Detect which cell encompasses the target text, then output its (X, Y) center coordinate. 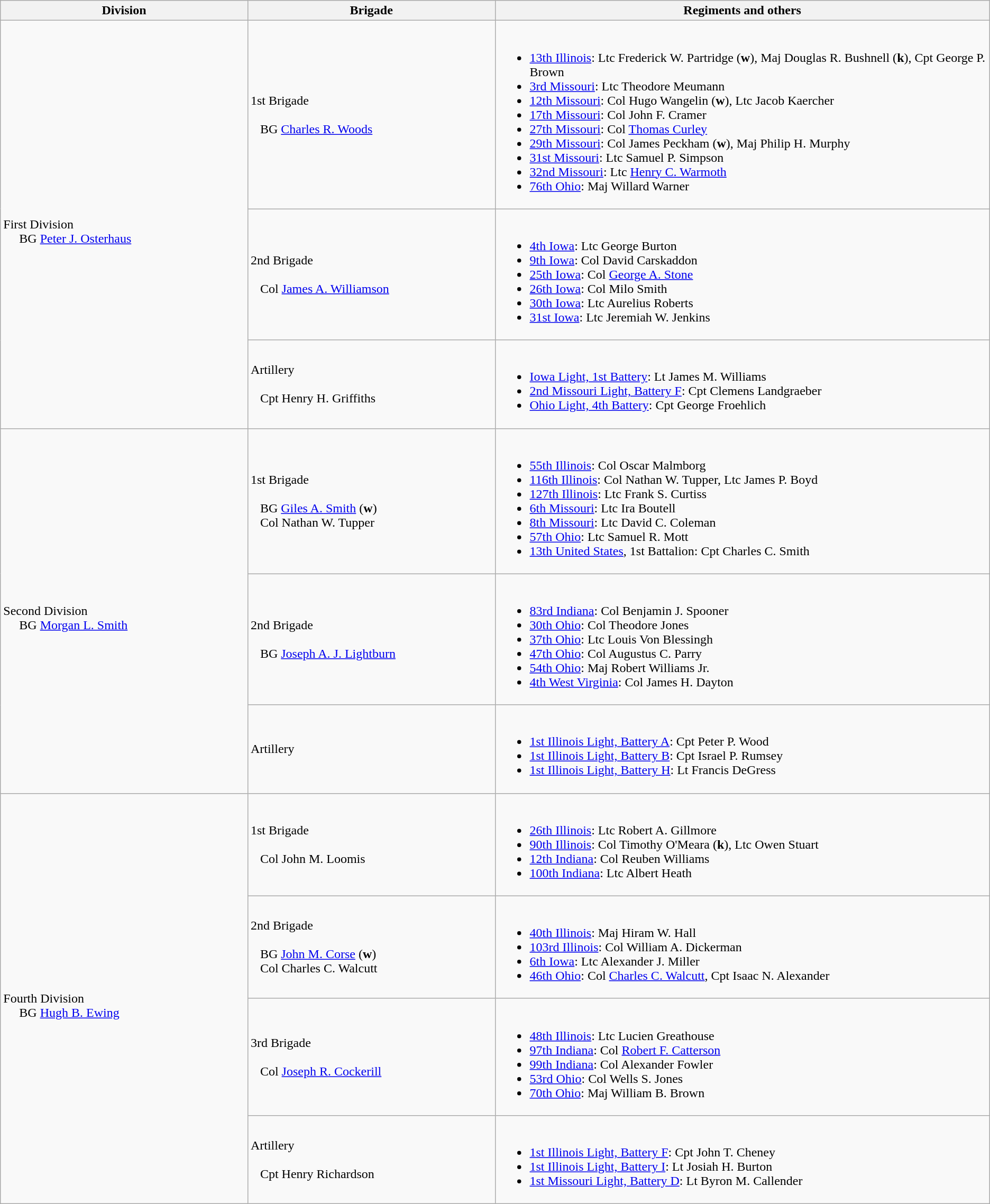
3rd Brigade Col Joseph R. Cockerill (371, 1056)
Regiments and others (742, 11)
2nd Brigade BG John M. Corse (w) Col Charles C. Walcutt (371, 947)
1st Brigade BG Charles R. Woods (371, 115)
1st Brigade Col John M. Loomis (371, 844)
Artillery Cpt Henry H. Griffiths (371, 384)
2nd Brigade Col James A. Williamson (371, 274)
2nd Brigade BG Joseph A. J. Lightburn (371, 639)
Brigade (371, 11)
Second Division BG Morgan L. Smith (124, 611)
First Division BG Peter J. Osterhaus (124, 224)
Division (124, 11)
1st Brigade BG Giles A. Smith (w) Col Nathan W. Tupper (371, 501)
Artillery Cpt Henry Richardson (371, 1159)
Iowa Light, 1st Battery: Lt James M. Williams2nd Missouri Light, Battery F: Cpt Clemens LandgraeberOhio Light, 4th Battery: Cpt George Froehlich (742, 384)
Artillery (371, 749)
1st Illinois Light, Battery A: Cpt Peter P. Wood1st Illinois Light, Battery B: Cpt Israel P. Rumsey1st Illinois Light, Battery H: Lt Francis DeGress (742, 749)
Fourth Division BG Hugh B. Ewing (124, 998)
